Find where the given text appears and provide that cell's center as (x, y) coordinate. 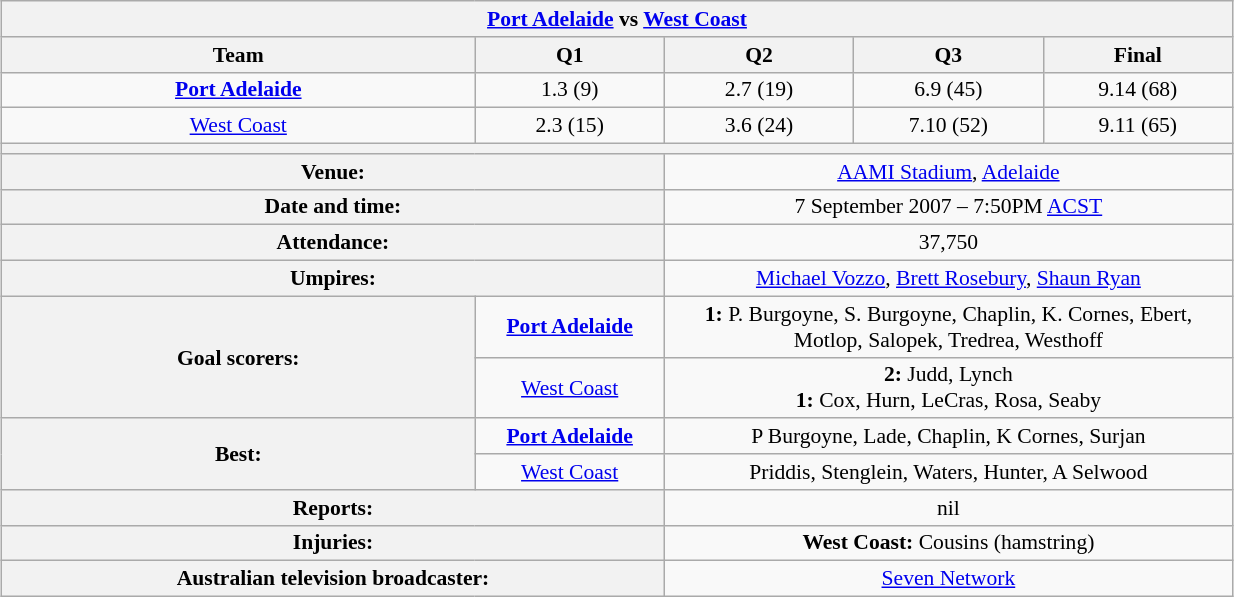
AAMI Stadium, Adelaide (948, 172)
37,750 (948, 243)
1.3 (9) (570, 90)
Q1 (570, 55)
9.14 (68) (1138, 90)
Venue: (334, 172)
P Burgoyne, Lade, Chaplin, K Cornes, Surjan (948, 437)
Australian television broadcaster: (334, 579)
3.6 (24) (758, 126)
Q2 (758, 55)
Date and time: (334, 207)
9.11 (65) (1138, 126)
Q3 (948, 55)
West Coast: Cousins (hamstring) (948, 543)
Seven Network (948, 579)
Michael Vozzo, Brett Rosebury, Shaun Ryan (948, 279)
2: Judd, Lynch1: Cox, Hurn, LeCras, Rosa, Seaby (948, 388)
Umpires: (334, 279)
Team (238, 55)
nil (948, 508)
Best: (238, 454)
7 September 2007 – 7:50PM ACST (948, 207)
Attendance: (334, 243)
Final (1138, 55)
2.3 (15) (570, 126)
Priddis, Stenglein, Waters, Hunter, A Selwood (948, 472)
Reports: (334, 508)
7.10 (52) (948, 126)
Goal scorers: (238, 357)
Port Adelaide vs West Coast (618, 19)
6.9 (45) (948, 90)
2.7 (19) (758, 90)
Injuries: (334, 543)
1: P. Burgoyne, S. Burgoyne, Chaplin, K. Cornes, Ebert, Motlop, Salopek, Tredrea, Westhoff (948, 326)
